Locate the cell with the specified text and output its [x, y] center coordinate. 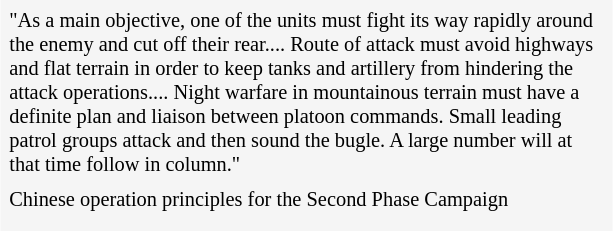
Chinese operation principles for the Second Phase Campaign [306, 200]
